Search for the cell housing the specified text and yield its (X, Y) center coordinate. 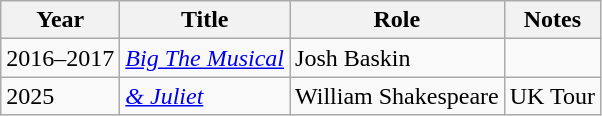
2025 (60, 96)
& Juliet (205, 96)
Notes (552, 20)
Role (398, 20)
Year (60, 20)
Title (205, 20)
UK Tour (552, 96)
William Shakespeare (398, 96)
Josh Baskin (398, 58)
Big The Musical (205, 58)
2016–2017 (60, 58)
